Pinpoint the cell where the given text exists, returning its [x, y] midpoint coordinate. 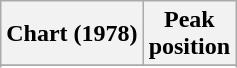
Chart (1978) [72, 34]
Peak position [189, 34]
